Output the [X, Y] coordinate of the center of the cell containing the given text.  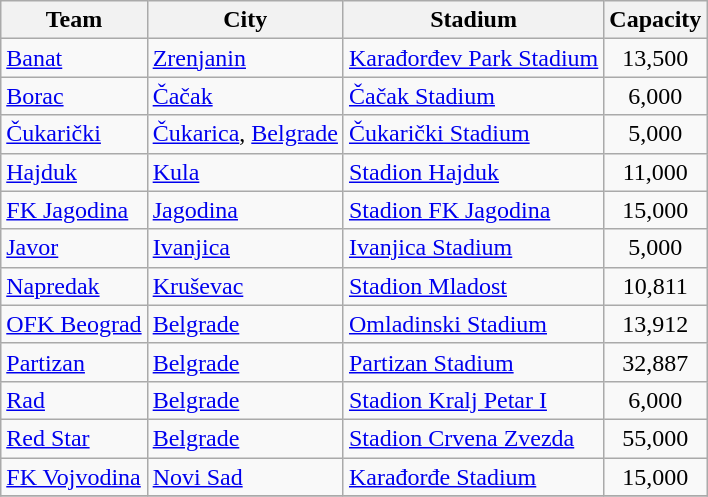
Stadion Kralj Petar I [473, 400]
Red Star [74, 438]
Jagodina [245, 210]
32,887 [656, 362]
Ivanjica Stadium [473, 248]
Capacity [656, 20]
Čačak Stadium [473, 96]
Čačak [245, 96]
Team [74, 20]
Partizan [74, 362]
OFK Beograd [74, 324]
Stadion FK Jagodina [473, 210]
Karađorđev Park Stadium [473, 58]
Novi Sad [245, 477]
Banat [74, 58]
Čukarički Stadium [473, 134]
City [245, 20]
Napredak [74, 286]
Kula [245, 172]
Rad [74, 400]
10,811 [656, 286]
Javor [74, 248]
13,500 [656, 58]
Zrenjanin [245, 58]
Partizan Stadium [473, 362]
13,912 [656, 324]
FK Vojvodina [74, 477]
Omladinski Stadium [473, 324]
Čukarički [74, 134]
Hajduk [74, 172]
Ivanjica [245, 248]
Kruševac [245, 286]
Karađorđe Stadium [473, 477]
Stadion Mladost [473, 286]
55,000 [656, 438]
Stadion Hajduk [473, 172]
Stadion Crvena Zvezda [473, 438]
Stadium [473, 20]
11,000 [656, 172]
FK Jagodina [74, 210]
Borac [74, 96]
Čukarica, Belgrade [245, 134]
